Pinpoint the cell where the given text exists, returning its [x, y] midpoint coordinate. 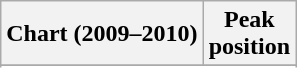
Chart (2009–2010) [102, 34]
Peakposition [249, 34]
